Detect which cell encompasses the target text, then output its [x, y] center coordinate. 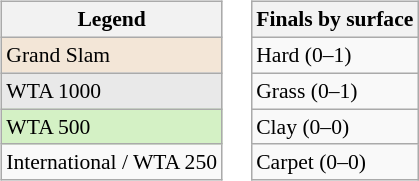
WTA 1000 [112, 91]
Grass (0–1) [334, 91]
WTA 500 [112, 127]
Carpet (0–0) [334, 162]
Legend [112, 20]
Clay (0–0) [334, 127]
International / WTA 250 [112, 162]
Finals by surface [334, 20]
Hard (0–1) [334, 55]
Grand Slam [112, 55]
